For the text-containing cell, return its midpoint in (X, Y) coordinate format. 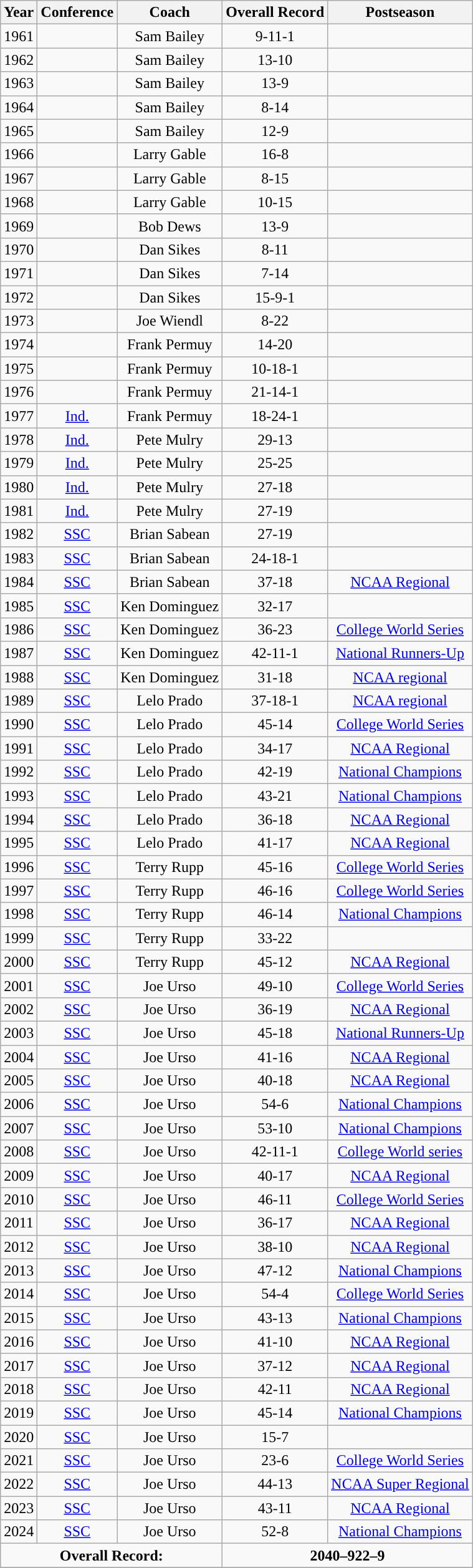
1991 (19, 748)
Overall Record (275, 12)
2023 (19, 1508)
Joe Wiendl (170, 321)
49-10 (275, 985)
8-15 (275, 178)
41-16 (275, 1057)
12-9 (275, 131)
1996 (19, 867)
25-25 (275, 463)
43-13 (275, 1318)
2017 (19, 1365)
8-22 (275, 321)
1978 (19, 440)
45-16 (275, 867)
1975 (19, 369)
2011 (19, 1223)
34-17 (275, 748)
1980 (19, 487)
1985 (19, 606)
1993 (19, 796)
1966 (19, 155)
2016 (19, 1342)
1974 (19, 345)
2018 (19, 1389)
1988 (19, 677)
40-18 (275, 1081)
2021 (19, 1461)
7-14 (275, 273)
Overall Record: (112, 1556)
1986 (19, 629)
15-9-1 (275, 298)
42-19 (275, 772)
NCAA Super Regional (400, 1484)
37-18 (275, 582)
2005 (19, 1081)
1979 (19, 463)
16-8 (275, 155)
1969 (19, 226)
2002 (19, 1009)
36-19 (275, 1009)
54-4 (275, 1294)
40-17 (275, 1176)
10-15 (275, 202)
2012 (19, 1247)
2019 (19, 1413)
14-20 (275, 345)
1997 (19, 891)
53-10 (275, 1128)
1963 (19, 84)
27-18 (275, 487)
1976 (19, 392)
23-6 (275, 1461)
1981 (19, 511)
32-17 (275, 606)
1989 (19, 701)
45-18 (275, 1033)
1968 (19, 202)
Conference (77, 12)
31-18 (275, 677)
46-14 (275, 914)
36-17 (275, 1223)
2024 (19, 1532)
2007 (19, 1128)
1967 (19, 178)
36-23 (275, 629)
36-18 (275, 820)
1987 (19, 653)
1995 (19, 843)
2020 (19, 1436)
2010 (19, 1199)
1982 (19, 535)
8-11 (275, 249)
2001 (19, 985)
42-11 (275, 1389)
2022 (19, 1484)
9-11-1 (275, 36)
47-12 (275, 1270)
43-11 (275, 1508)
College World series (400, 1152)
Year (19, 12)
2008 (19, 1152)
1961 (19, 36)
41-10 (275, 1342)
52-8 (275, 1532)
2009 (19, 1176)
2014 (19, 1294)
10-18-1 (275, 369)
1972 (19, 298)
1983 (19, 558)
2006 (19, 1105)
1990 (19, 725)
2004 (19, 1057)
1965 (19, 131)
41-17 (275, 843)
29-13 (275, 440)
1999 (19, 938)
1971 (19, 273)
43-21 (275, 796)
33-22 (275, 938)
1962 (19, 60)
2015 (19, 1318)
37-12 (275, 1365)
1964 (19, 107)
Bob Dews (170, 226)
24-18-1 (275, 558)
38-10 (275, 1247)
54-6 (275, 1105)
1984 (19, 582)
21-14-1 (275, 392)
2013 (19, 1270)
1998 (19, 914)
2000 (19, 962)
44-13 (275, 1484)
Postseason (400, 12)
8-14 (275, 107)
37-18-1 (275, 701)
13-10 (275, 60)
18-24-1 (275, 416)
1977 (19, 416)
1973 (19, 321)
1970 (19, 249)
45-12 (275, 962)
1992 (19, 772)
1994 (19, 820)
2003 (19, 1033)
Coach (170, 12)
15-7 (275, 1436)
46-16 (275, 891)
46-11 (275, 1199)
2040–922–9 (348, 1556)
